Locate the cell with the specified text and output its [X, Y] center coordinate. 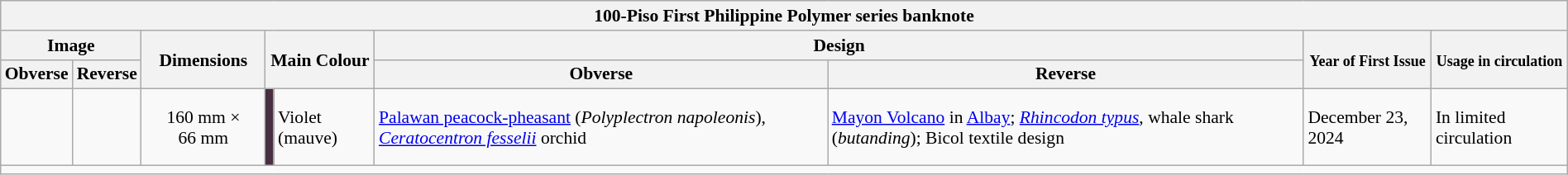
In limited circulation [1499, 127]
100-Piso First Philippine Polymer series banknote [784, 16]
Mayon Volcano in Albay; Rhincodon typus, whale shark (butanding); Bicol textile design [1066, 127]
Image [71, 45]
160 mm × 66 mm [203, 127]
December 23, 2024 [1368, 127]
Palawan peacock-pheasant (Polyplectron napoleonis), Ceratocentron fesselii orchid [601, 127]
Year of First Issue [1368, 59]
Design [839, 45]
Usage in circulation [1499, 59]
Main Colour [320, 59]
Violet (mauve) [324, 127]
Dimensions [203, 59]
